Provide the [X, Y] coordinate of the cell's center where the given text is located.  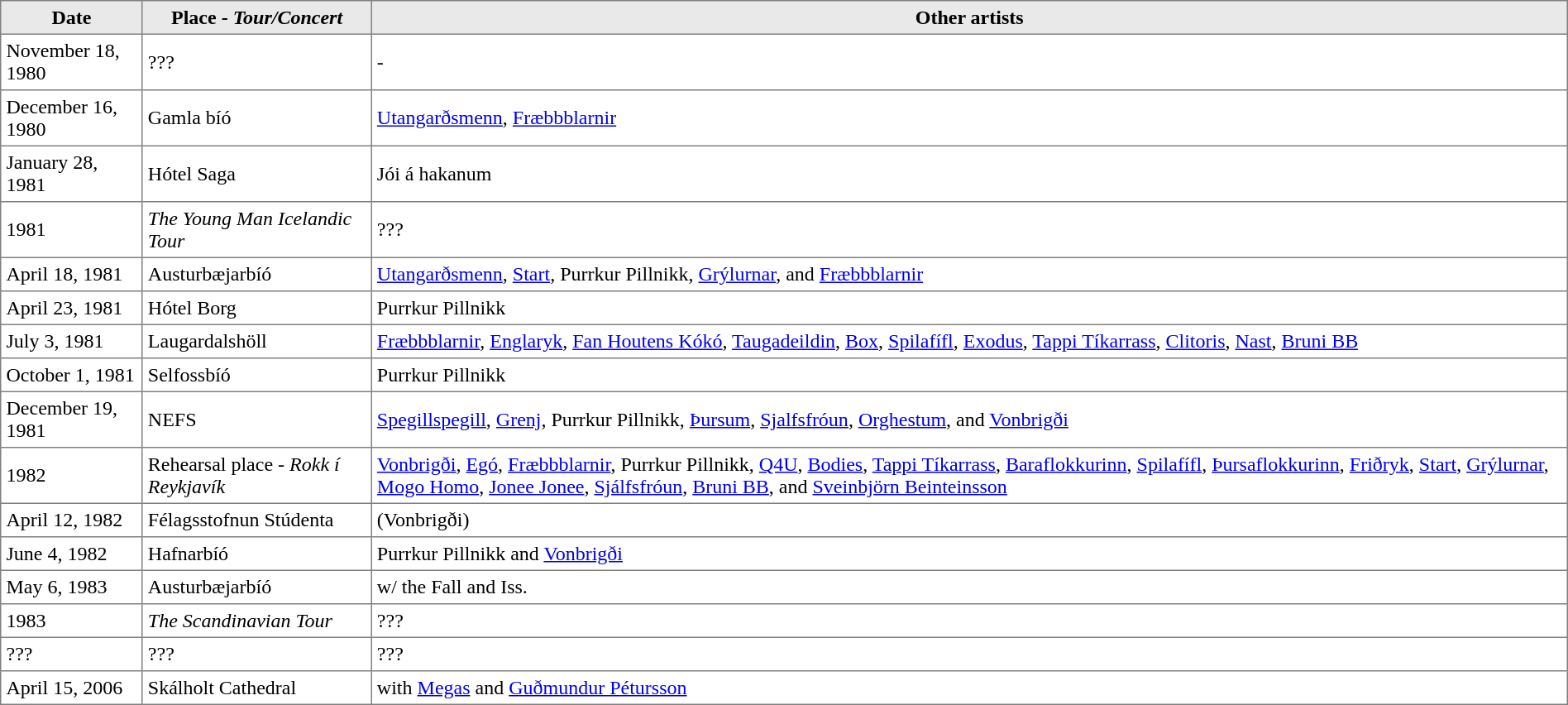
Utangarðsmenn, Start, Purrkur Pillnikk, Grýlurnar, and Fræbbblarnir [969, 274]
The Young Man Icelandic Tour [256, 230]
Skálholt Cathedral [256, 688]
April 12, 1982 [71, 520]
Selfossbíó [256, 375]
Gamla bíó [256, 118]
October 1, 1981 [71, 375]
Laugardalshöll [256, 341]
April 18, 1981 [71, 274]
w/ the Fall and Iss. [969, 587]
Rehearsal place - Rokk í Reykjavík [256, 476]
Félagsstofnun Stúdenta [256, 520]
1983 [71, 621]
Other artists [969, 17]
January 28, 1981 [71, 174]
Spegillspegill, Grenj, Purrkur Pillnikk, Þursum, Sjalfsfróun, Orghestum, and Vonbrigði [969, 420]
June 4, 1982 [71, 554]
Place - Tour/Concert [256, 17]
- [969, 62]
1982 [71, 476]
NEFS [256, 420]
July 3, 1981 [71, 341]
Hafnarbíó [256, 554]
The Scandinavian Tour [256, 621]
December 16, 1980 [71, 118]
Date [71, 17]
Jói á hakanum [969, 174]
Utangarðsmenn, Fræbbblarnir [969, 118]
November 18, 1980 [71, 62]
Fræbbblarnir, Englaryk, Fan Houtens Kókó, Taugadeildin, Box, Spilafífl, Exodus, Tappi Tíkarrass, Clitoris, Nast, Bruni BB [969, 341]
(Vonbrigði) [969, 520]
Hótel Borg [256, 308]
April 23, 1981 [71, 308]
Hótel Saga [256, 174]
1981 [71, 230]
May 6, 1983 [71, 587]
April 15, 2006 [71, 688]
December 19, 1981 [71, 420]
Purrkur Pillnikk and Vonbrigði [969, 554]
with Megas and Guðmundur Pétursson [969, 688]
